Output the (X, Y) coordinate of the center of the cell containing the given text.  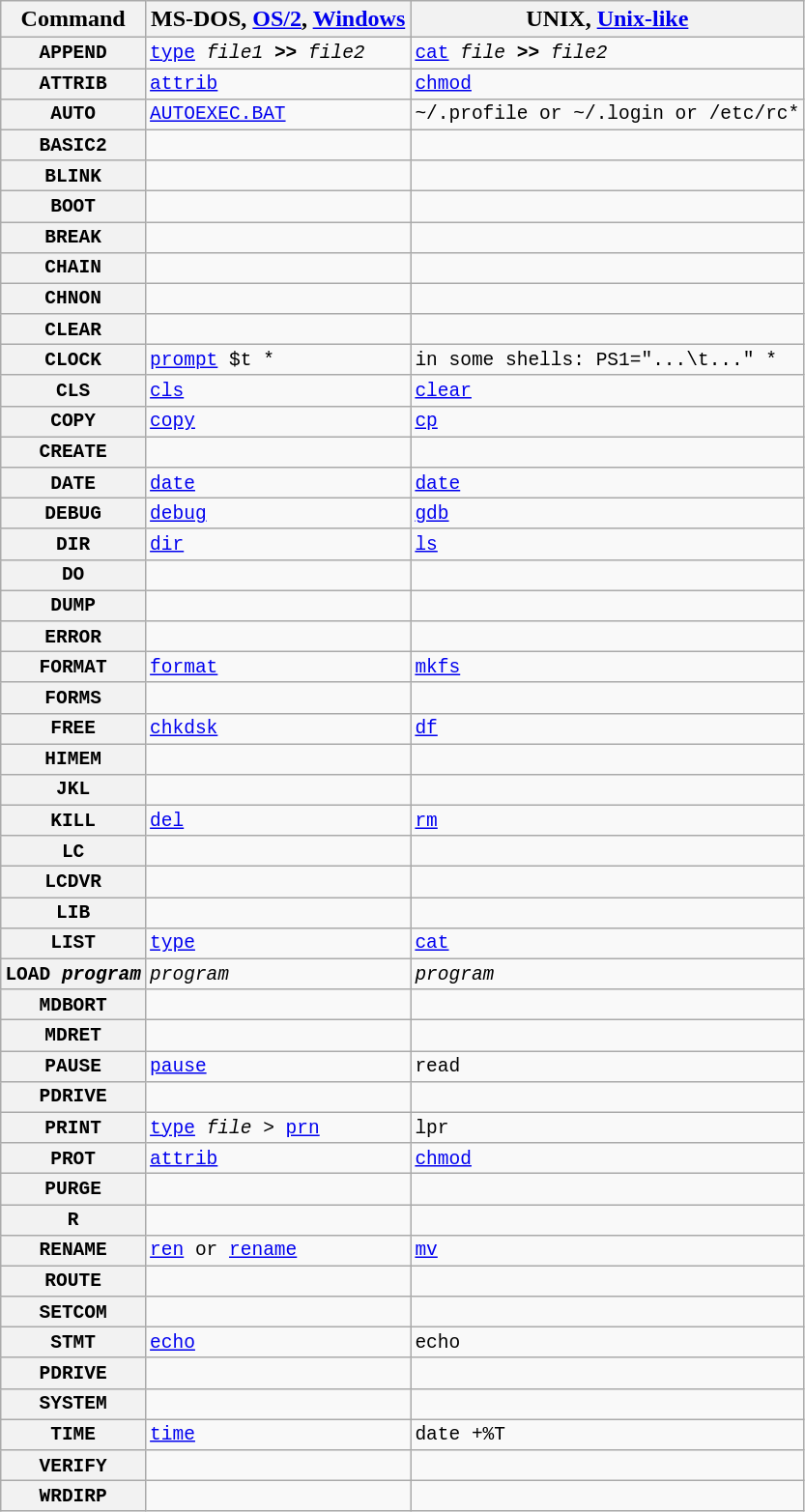
LC (73, 851)
CLEAR (73, 329)
PRINT (73, 1127)
DIR (73, 544)
HIMEM (73, 759)
cp (607, 421)
lpr (607, 1127)
FORMS (73, 698)
read (607, 1067)
~/.profile or ~/.login or /etc/rc* (607, 114)
prompt $t * (277, 360)
FORMAT (73, 667)
BLINK (73, 176)
SYSTEM (73, 1404)
CREATE (73, 452)
Command (73, 19)
KILL (73, 820)
clear (607, 390)
time (277, 1435)
FREE (73, 728)
format (277, 667)
MS-DOS, OS/2, Windows (277, 19)
CLOCK (73, 360)
debug (277, 514)
DO (73, 575)
cat (607, 943)
BOOT (73, 207)
df (607, 728)
rm (607, 820)
AUTOEXEC.BAT (277, 114)
WRDIRP (73, 1497)
PAUSE (73, 1067)
ATTRIB (73, 84)
LIB (73, 913)
CLS (73, 390)
chkdsk (277, 728)
LOAD program (73, 974)
RENAME (73, 1250)
DEBUG (73, 514)
MDRET (73, 1036)
TIME (73, 1435)
ls (607, 544)
ren or rename (277, 1250)
R (73, 1219)
ROUTE (73, 1281)
mkfs (607, 667)
PROT (73, 1158)
LCDVR (73, 882)
COPY (73, 421)
cat file >> file2 (607, 53)
del (277, 820)
PURGE (73, 1189)
UNIX, Unix-like (607, 19)
pause (277, 1067)
mv (607, 1250)
in some shells: PS1="...\t..." * (607, 360)
AUTO (73, 114)
type file1 >> file2 (277, 53)
BREAK (73, 238)
DUMP (73, 606)
cls (277, 390)
DATE (73, 483)
LIST (73, 943)
copy (277, 421)
CHNON (73, 299)
dir (277, 544)
gdb (607, 514)
APPEND (73, 53)
CHAIN (73, 268)
JKL (73, 790)
STMT (73, 1343)
VERIFY (73, 1466)
type file > prn (277, 1127)
ERROR (73, 637)
BASIC2 (73, 145)
type (277, 943)
date +%T (607, 1435)
MDBORT (73, 1005)
SETCOM (73, 1312)
